Return (X, Y) of the center of cell containing provided text 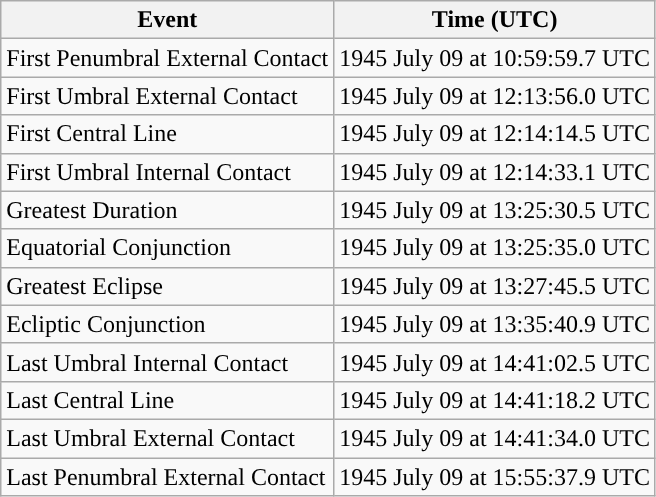
1945 July 09 at 12:14:33.1 UTC (495, 172)
1945 July 09 at 14:41:34.0 UTC (495, 438)
1945 July 09 at 13:27:45.5 UTC (495, 286)
1945 July 09 at 14:41:02.5 UTC (495, 362)
Last Central Line (168, 400)
Last Umbral External Contact (168, 438)
First Penumbral External Contact (168, 58)
1945 July 09 at 12:13:56.0 UTC (495, 96)
1945 July 09 at 13:25:35.0 UTC (495, 248)
First Central Line (168, 134)
Greatest Eclipse (168, 286)
Last Umbral Internal Contact (168, 362)
1945 July 09 at 12:14:14.5 UTC (495, 134)
1945 July 09 at 15:55:37.9 UTC (495, 477)
Event (168, 20)
Equatorial Conjunction (168, 248)
1945 July 09 at 13:25:30.5 UTC (495, 210)
1945 July 09 at 10:59:59.7 UTC (495, 58)
First Umbral Internal Contact (168, 172)
1945 July 09 at 13:35:40.9 UTC (495, 324)
Time (UTC) (495, 20)
Ecliptic Conjunction (168, 324)
1945 July 09 at 14:41:18.2 UTC (495, 400)
First Umbral External Contact (168, 96)
Last Penumbral External Contact (168, 477)
Greatest Duration (168, 210)
